For the text-containing cell, return its midpoint in (X, Y) coordinate format. 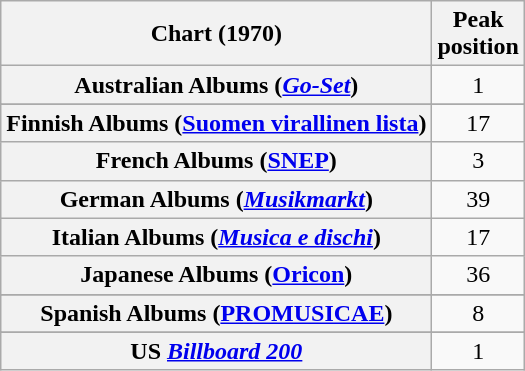
Japanese Albums (Oricon) (216, 275)
8 (478, 313)
Finnish Albums (Suomen virallinen lista) (216, 123)
Italian Albums (Musica e dischi) (216, 237)
39 (478, 199)
US Billboard 200 (216, 351)
Peak position (478, 34)
Chart (1970) (216, 34)
Spanish Albums (PROMUSICAE) (216, 313)
Australian Albums (Go-Set) (216, 85)
36 (478, 275)
3 (478, 161)
German Albums (Musikmarkt) (216, 199)
French Albums (SNEP) (216, 161)
